Locate the cell with the specified text and output its (X, Y) center coordinate. 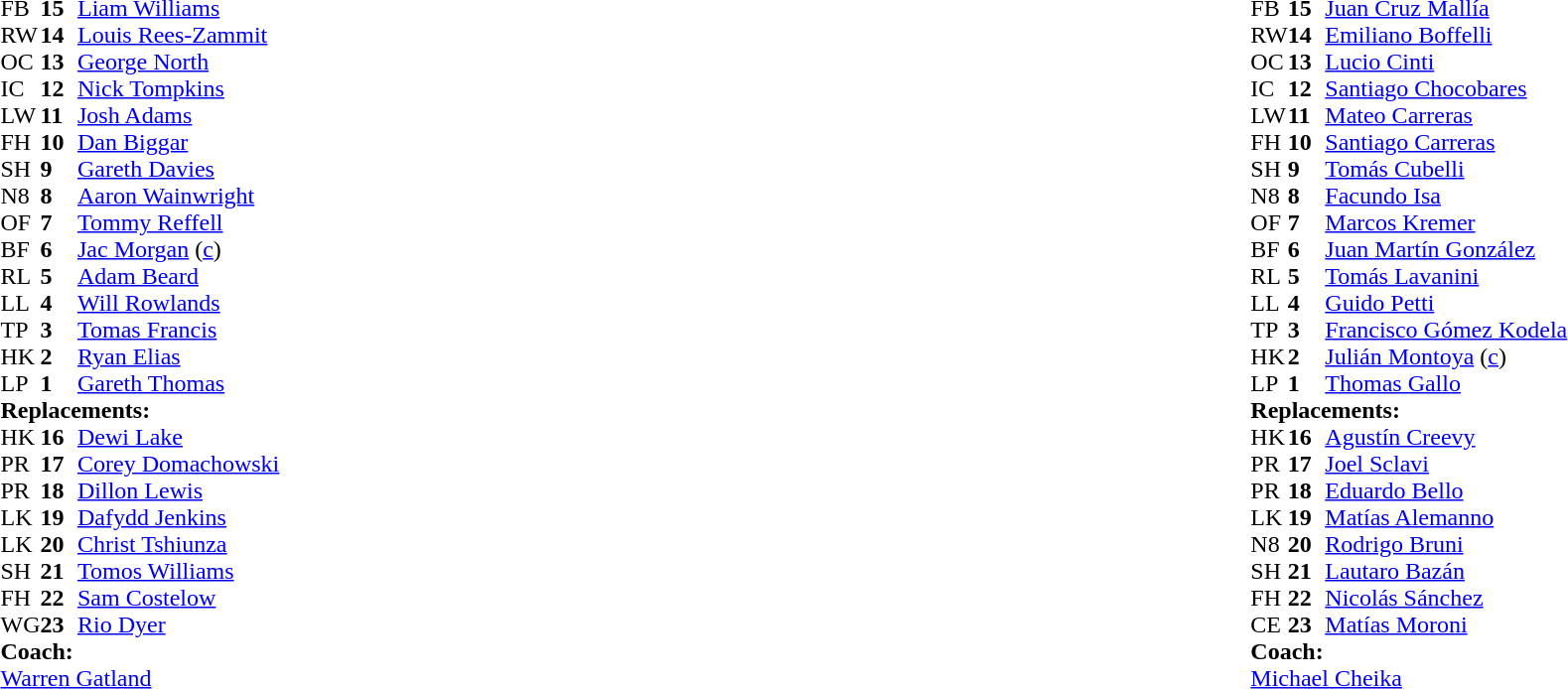
Lautaro Bazán (1446, 572)
Guido Petti (1446, 304)
Corey Domachowski (179, 465)
Santiago Carreras (1446, 143)
Dan Biggar (179, 143)
Tomás Lavanini (1446, 276)
Dillon Lewis (179, 490)
Tomás Cubelli (1446, 169)
Matías Moroni (1446, 625)
Agustín Creevy (1446, 437)
Dafydd Jenkins (179, 518)
Rio Dyer (179, 625)
Julián Montoya (c) (1446, 357)
Will Rowlands (179, 304)
Thomas Gallo (1446, 383)
Dewi Lake (179, 437)
Gareth Davies (179, 169)
Sam Costelow (179, 598)
Jac Morgan (c) (179, 250)
Tomas Francis (179, 330)
Christ Tshiunza (179, 544)
Facundo Isa (1446, 197)
Nicolás Sánchez (1446, 598)
Emiliano Boffelli (1446, 36)
Mateo Carreras (1446, 115)
Joel Sclavi (1446, 465)
WG (20, 625)
Matías Alemanno (1446, 518)
Louis Rees-Zammit (179, 36)
Ryan Elias (179, 357)
Juan Martín González (1446, 250)
Eduardo Bello (1446, 490)
Nick Tompkins (179, 89)
Rodrigo Bruni (1446, 544)
Adam Beard (179, 276)
Lucio Cinti (1446, 62)
Santiago Chocobares (1446, 89)
Aaron Wainwright (179, 197)
Tomos Williams (179, 572)
George North (179, 62)
Tommy Reffell (179, 222)
Francisco Gómez Kodela (1446, 330)
Marcos Kremer (1446, 222)
Josh Adams (179, 115)
Gareth Thomas (179, 383)
CE (1269, 625)
